Extract the (x, y) coordinate from the center of the cell holding the provided text.  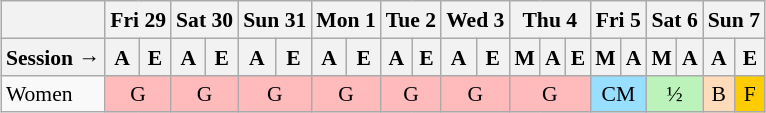
B (719, 94)
Session → (53, 56)
½ (674, 94)
Wed 3 (475, 20)
Women (53, 94)
Fri 29 (138, 20)
F (750, 94)
Sun 31 (274, 20)
Tue 2 (411, 20)
Mon 1 (346, 20)
Fri 5 (618, 20)
Sun 7 (734, 20)
Sat 30 (204, 20)
CM (618, 94)
Thu 4 (550, 20)
Sat 6 (674, 20)
